Determine the (X, Y) coordinate at the center of the cell enclosing the given text.  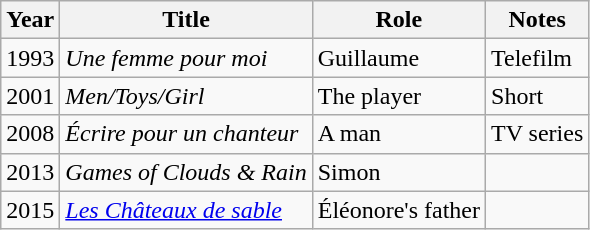
Guillaume (398, 58)
The player (398, 96)
Éléonore's father (398, 210)
Games of Clouds & Rain (186, 172)
Short (538, 96)
Notes (538, 20)
Écrire pour un chanteur (186, 134)
Simon (398, 172)
A man (398, 134)
TV series (538, 134)
2015 (30, 210)
Role (398, 20)
2013 (30, 172)
2001 (30, 96)
2008 (30, 134)
Title (186, 20)
Men/Toys/Girl (186, 96)
Telefilm (538, 58)
1993 (30, 58)
Les Châteaux de sable (186, 210)
Une femme pour moi (186, 58)
Year (30, 20)
